Output the (X, Y) coordinate of the center of the cell containing the given text.  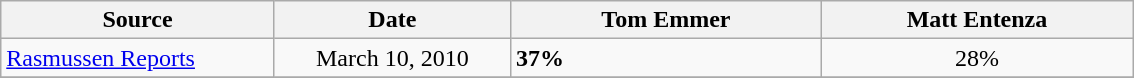
March 10, 2010 (392, 58)
Date (392, 20)
37% (666, 58)
Source (138, 20)
Rasmussen Reports (138, 58)
Tom Emmer (666, 20)
Matt Entenza (976, 20)
28% (976, 58)
